Pinpoint the cell where the given text exists, returning its [x, y] midpoint coordinate. 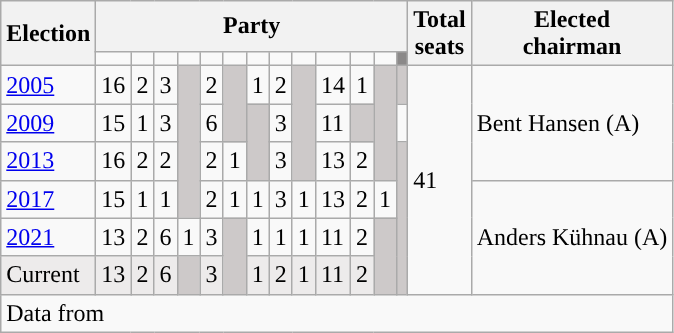
Electedchairman [572, 34]
2005 [48, 85]
Totalseats [440, 34]
Current [48, 275]
2013 [48, 161]
41 [440, 180]
2009 [48, 123]
Bent Hansen (A) [572, 123]
Party [252, 26]
Data from [337, 313]
2021 [48, 237]
Anders Kühnau (A) [572, 237]
14 [332, 85]
Election [48, 34]
2017 [48, 199]
